For the text-containing cell, return its midpoint in (X, Y) coordinate format. 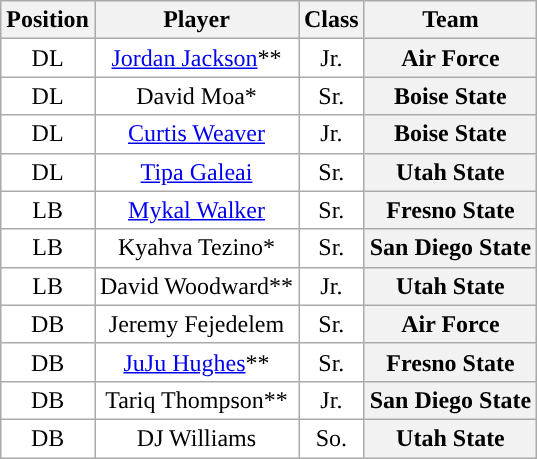
Curtis Weaver (196, 134)
Player (196, 20)
Class (331, 20)
Position (48, 20)
Jordan Jackson** (196, 58)
Tariq Thompson** (196, 400)
Team (450, 20)
Tipa Galeai (196, 172)
Jeremy Fejedelem (196, 324)
DJ Williams (196, 438)
David Moa* (196, 96)
Kyahva Tezino* (196, 248)
So. (331, 438)
David Woodward** (196, 286)
JuJu Hughes** (196, 362)
Mykal Walker (196, 210)
